Return the [X, Y] coordinate for the center point of the cell that contains the specified text.  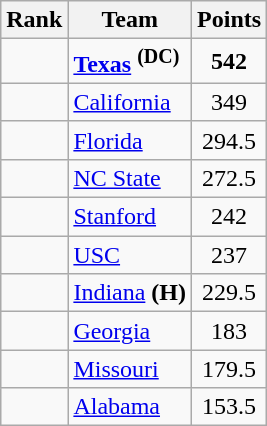
California [130, 102]
Texas (DC) [130, 62]
237 [230, 255]
Florida [130, 140]
272.5 [230, 178]
NC State [130, 178]
229.5 [230, 293]
179.5 [230, 369]
183 [230, 331]
242 [230, 217]
294.5 [230, 140]
542 [230, 62]
Indiana (H) [130, 293]
Georgia [130, 331]
153.5 [230, 407]
Missouri [130, 369]
Alabama [130, 407]
USC [130, 255]
Team [130, 20]
Stanford [130, 217]
Rank [34, 20]
349 [230, 102]
Points [230, 20]
